Return the [x, y] coordinate for the center point of the cell that contains the specified text.  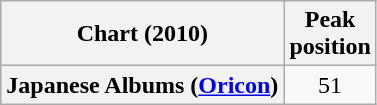
Peak position [330, 34]
Japanese Albums (Oricon) [142, 85]
51 [330, 85]
Chart (2010) [142, 34]
